For the text-containing cell, return its midpoint in [x, y] coordinate format. 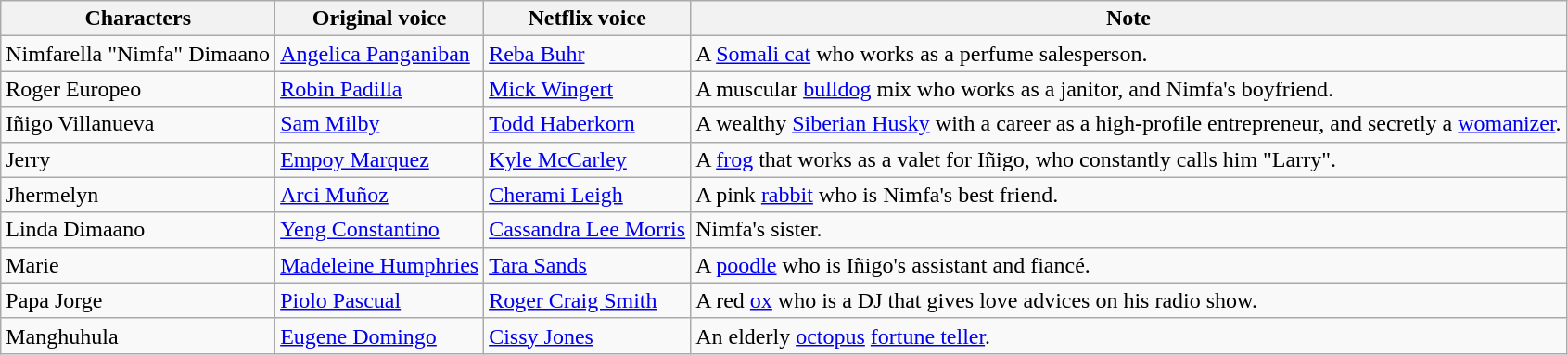
Nimfarella "Nimfa" Dimaano [138, 54]
Arci Muñoz [380, 195]
Roger Europeo [138, 89]
An elderly octopus fortune teller. [1128, 336]
Linda Dimaano [138, 230]
A Somali cat who works as a perfume salesperson. [1128, 54]
Mick Wingert [588, 89]
Todd Haberkorn [588, 124]
Empoy Marquez [380, 159]
A red ox who is a DJ that gives love advices on his radio show. [1128, 300]
Cassandra Lee Morris [588, 230]
A frog that works as a valet for Iñigo, who constantly calls him "Larry". [1128, 159]
Roger Craig Smith [588, 300]
Yeng Constantino [380, 230]
A poodle who is Iñigo's assistant and fiancé. [1128, 265]
Cherami Leigh [588, 195]
Characters [138, 19]
Tara Sands [588, 265]
Eugene Domingo [380, 336]
Jhermelyn [138, 195]
Marie [138, 265]
Angelica Panganiban [380, 54]
Jerry [138, 159]
Note [1128, 19]
A muscular bulldog mix who works as a janitor, and Nimfa's boyfriend. [1128, 89]
Manghuhula [138, 336]
Reba Buhr [588, 54]
Nimfa's sister. [1128, 230]
Sam Milby [380, 124]
A pink rabbit who is Nimfa's best friend. [1128, 195]
Cissy Jones [588, 336]
Madeleine Humphries [380, 265]
Original voice [380, 19]
Piolo Pascual [380, 300]
Iñigo Villanueva [138, 124]
Netflix voice [588, 19]
A wealthy Siberian Husky with a career as a high-profile entrepreneur, and secretly a womanizer. [1128, 124]
Papa Jorge [138, 300]
Kyle McCarley [588, 159]
Robin Padilla [380, 89]
